Scan for the cell matching the given text and deliver its (X, Y) coordinate at center. 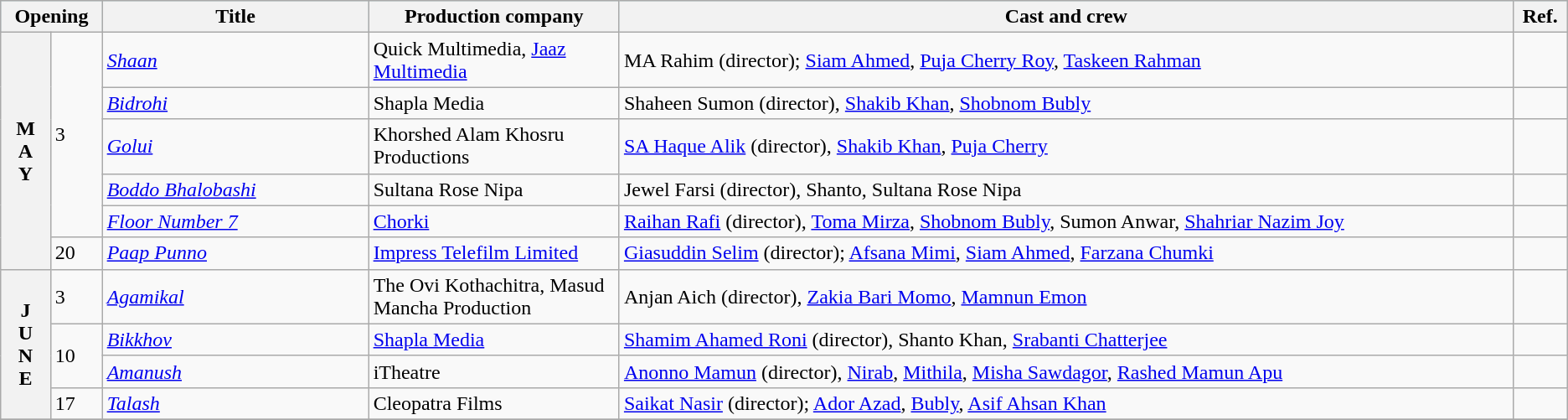
Anonno Mamun (director), Nirab, Mithila, Misha Sawdagor, Rashed Mamun Apu (1065, 371)
Shaan (235, 60)
10 (76, 355)
Giasuddin Selim (director); Afsana Mimi, Siam Ahmed, Farzana Chumki (1065, 253)
MA Rahim (director); Siam Ahmed, Puja Cherry Roy, Taskeen Rahman (1065, 60)
Chorki (494, 221)
Opening (52, 17)
The Ovi Kothachitra, Masud Mancha Production (494, 297)
Impress Telefilm Limited (494, 253)
Cast and crew (1065, 17)
MAY (25, 151)
Shamim Ahamed Roni (director), Shanto Khan, Srabanti Chatterjee (1065, 340)
Sultana Rose Nipa (494, 189)
Raihan Rafi (director), Toma Mirza, Shobnom Bubly, Sumon Anwar, Shahriar Nazim Joy (1065, 221)
Ref. (1540, 17)
Floor Number 7 (235, 221)
Talash (235, 403)
JUNE (25, 344)
Bidrohi (235, 103)
Jewel Farsi (director), Shanto, Sultana Rose Nipa (1065, 189)
Amanush (235, 371)
Quick Multimedia, Jaaz Multimedia (494, 60)
SA Haque Alik (director), Shakib Khan, Puja Cherry (1065, 146)
Cleopatra Films (494, 403)
Bikkhov (235, 340)
Boddo Bhalobashi (235, 189)
20 (76, 253)
Golui (235, 146)
17 (76, 403)
Agamikal (235, 297)
Anjan Aich (director), Zakia Bari Momo, Mamnun Emon (1065, 297)
Production company (494, 17)
Saikat Nasir (director); Ador Azad, Bubly, Asif Ahsan Khan (1065, 403)
iTheatre (494, 371)
Shaheen Sumon (director), Shakib Khan, Shobnom Bubly (1065, 103)
Paap Punno (235, 253)
Khorshed Alam Khosru Productions (494, 146)
Title (235, 17)
